Return the [X, Y] coordinate for the center point of the cell that contains the specified text.  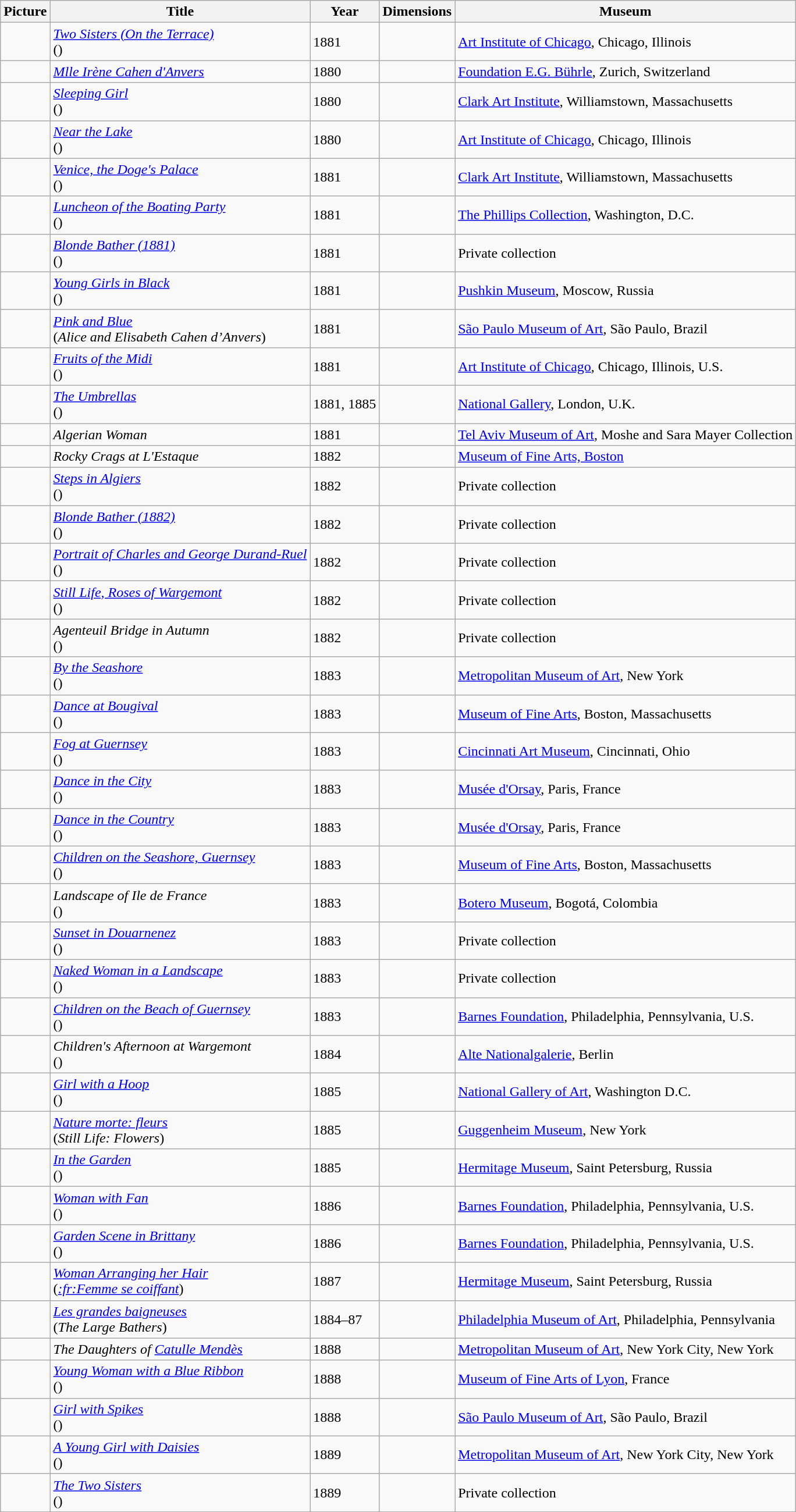
Young Woman with a Blue Ribbon() [180, 1379]
In the Garden() [180, 1168]
Fog at Guernsey() [180, 752]
Woman Arranging her Hair(:fr:Femme se coiffant) [180, 1281]
Steps in Algiers() [180, 486]
The Phillips Collection, Washington, D.C. [626, 215]
1881, 1885 [344, 404]
Museum [626, 12]
The Umbrellas() [180, 404]
National Gallery, London, U.K. [626, 404]
1884–87 [344, 1319]
Dimensions [417, 12]
Two Sisters (On the Terrace)() [180, 42]
Children's Afternoon at Wargemont () [180, 1054]
Blonde Bather (1882)() [180, 525]
Garden Scene in Brittany() [180, 1244]
Rocky Crags at L'Estaque [180, 457]
Algerian Woman [180, 435]
Dance in the Country() [180, 827]
Botero Museum, Bogotá, Colombia [626, 903]
Cincinnati Art Museum, Cincinnati, Ohio [626, 752]
Woman with Fan() [180, 1205]
Landscape of Ile de France () [180, 903]
Mlle Irène Cahen d'Anvers [180, 72]
Pushkin Museum, Moscow, Russia [626, 291]
Picture [26, 12]
Museum of Fine Arts of Lyon, France [626, 1379]
Museum of Fine Arts, Boston [626, 457]
Tel Aviv Museum of Art, Moshe and Sara Mayer Collection [626, 435]
A Young Girl with Daisies() [180, 1454]
Portrait of Charles and George Durand-Ruel() [180, 562]
Sleeping Girl() [180, 101]
Near the Lake() [180, 140]
Blonde Bather (1881)() [180, 252]
Children on the Beach of Guernsey() [180, 1016]
1884 [344, 1054]
Foundation E.G. Bührle, Zurich, Switzerland [626, 72]
Title [180, 12]
Guggenheim Museum, New York [626, 1130]
Metropolitan Museum of Art, New York [626, 676]
Pink and Blue(Alice and Elisabeth Cahen d’Anvers) [180, 328]
Philadelphia Museum of Art, Philadelphia, Pennsylvania [626, 1319]
Naked Woman in a Landscape() [180, 979]
Girl with Spikes() [180, 1417]
Nature morte: fleurs(Still Life: Flowers) [180, 1130]
Luncheon of the Boating Party() [180, 215]
Still Life, Roses of Wargemont() [180, 600]
Dance at Bougival() [180, 713]
National Gallery of Art, Washington D.C. [626, 1093]
Alte Nationalgalerie, Berlin [626, 1054]
The Daughters of Catulle Mendès [180, 1349]
Agenteuil Bridge in Autumn () [180, 638]
Dance in the City() [180, 789]
Les grandes baigneuses(The Large Bathers) [180, 1319]
Children on the Seashore, Guernsey() [180, 864]
Girl with a Hoop() [180, 1093]
Fruits of the Midi() [180, 367]
The Two Sisters() [180, 1493]
Young Girls in Black() [180, 291]
By the Seashore() [180, 676]
Year [344, 12]
Art Institute of Chicago, Chicago, Illinois, U.S. [626, 367]
1887 [344, 1281]
Venice, the Doge's Palace() [180, 177]
Sunset in Douarnenez() [180, 940]
